Return [X, Y] of the center of cell containing provided text 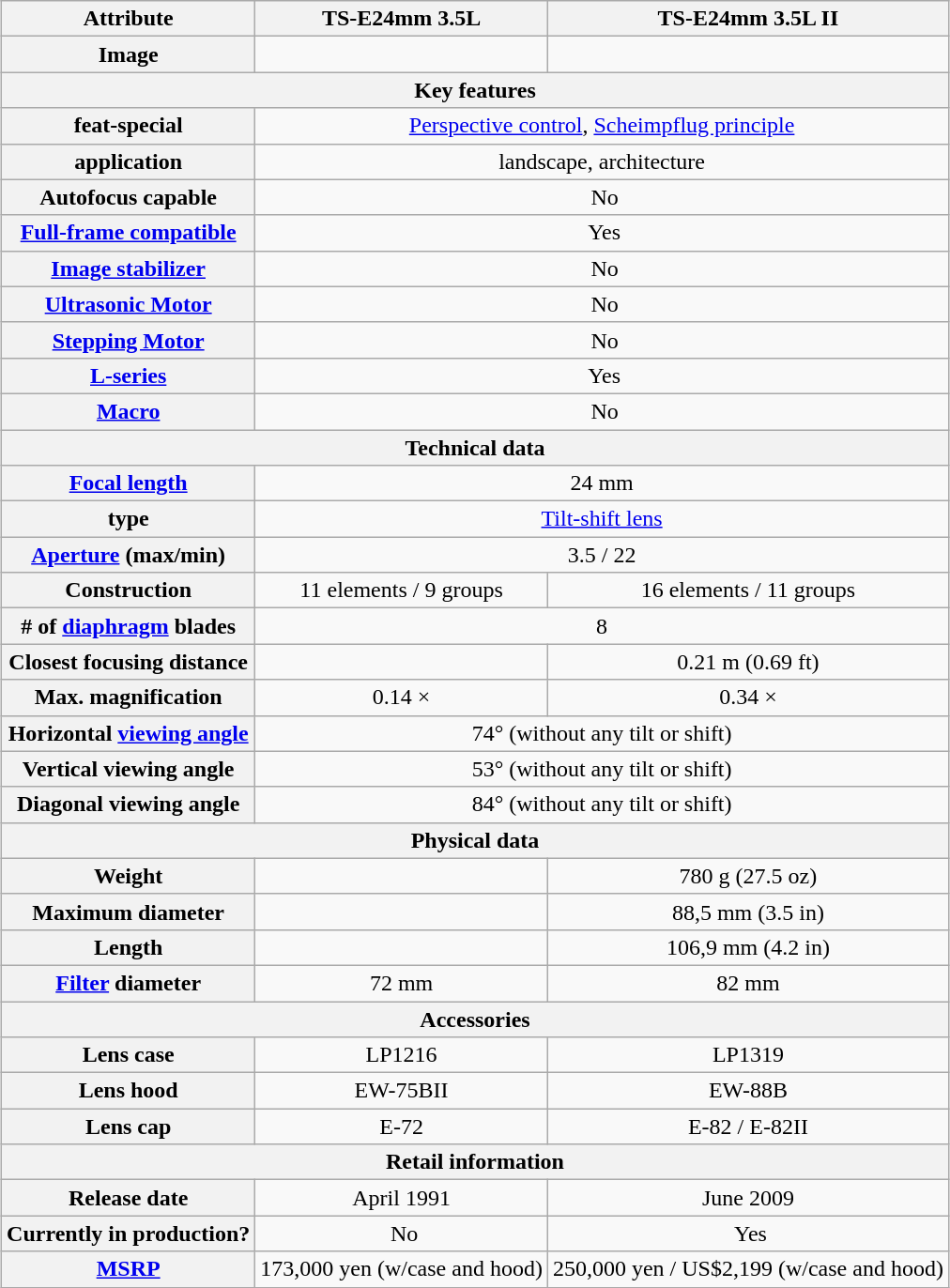
Diagonal viewing angle [129, 805]
Currently in production? [129, 1234]
Aperture (max/min) [129, 555]
E-72 [402, 1127]
Ultrasonic Motor [129, 304]
TS-E24mm 3.5L [402, 19]
Max. magnification [129, 698]
Horizontal viewing angle [129, 733]
June 2009 [747, 1198]
11 elements / 9 groups [402, 590]
72 mm [402, 983]
16 elements / 11 groups [747, 590]
landscape, architecture [603, 161]
780 g (27.5 oz) [747, 876]
Release date [129, 1198]
Lens hood [129, 1091]
Construction [129, 590]
173,000 yen (w/case and hood) [402, 1269]
Image [129, 54]
Weight [129, 876]
250,000 yen / US$2,199 (w/case and hood) [747, 1269]
88,5 mm (3.5 in) [747, 912]
Full-frame compatible [129, 233]
Tilt-shift lens [603, 519]
Perspective control, Scheimpflug principle [603, 126]
MSRP [129, 1269]
feat-special [129, 126]
Key features [475, 90]
Vertical viewing angle [129, 769]
E-82 / E-82II [747, 1127]
Length [129, 947]
EW-75BII [402, 1091]
Lens case [129, 1055]
106,9 mm (4.2 in) [747, 947]
3.5 / 22 [603, 555]
EW-88B [747, 1091]
Physical data [475, 840]
82 mm [747, 983]
0.34 × [747, 698]
0.14 × [402, 698]
Accessories [475, 1019]
Focal length [129, 483]
Image stabilizer [129, 268]
L-series [129, 376]
Retail information [475, 1162]
53° (without any tilt or shift) [603, 769]
74° (without any tilt or shift) [603, 733]
type [129, 519]
Technical data [475, 448]
Filter diameter [129, 983]
24 mm [603, 483]
application [129, 161]
April 1991 [402, 1198]
84° (without any tilt or shift) [603, 805]
TS-E24mm 3.5L II [747, 19]
Stepping Motor [129, 340]
0.21 m (0.69 ft) [747, 662]
LP1319 [747, 1055]
Lens cap [129, 1127]
LP1216 [402, 1055]
8 [603, 626]
Attribute [129, 19]
# of diaphragm blades [129, 626]
Closest focusing distance [129, 662]
Maximum diameter [129, 912]
Macro [129, 411]
Autofocus capable [129, 197]
